Return [x, y] of the center of cell containing provided text 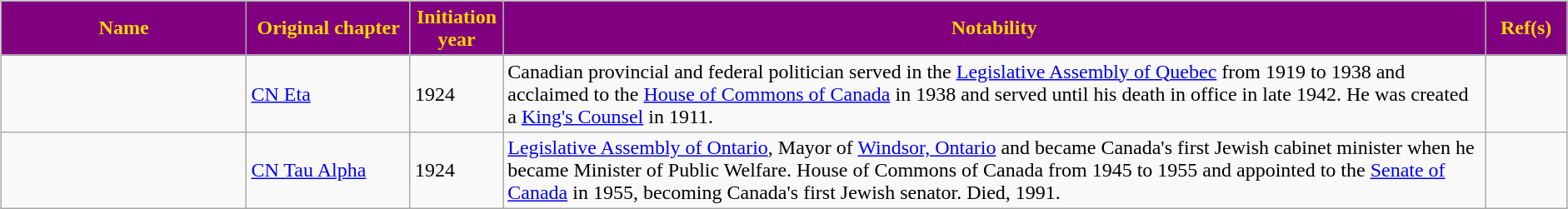
Ref(s) [1526, 28]
Notability [995, 28]
Initiationyear [457, 28]
Original chapter [328, 28]
CN Eta [328, 93]
Name [123, 28]
CN Tau Alpha [328, 170]
